Find where the given text appears and provide that cell's center as [x, y] coordinate. 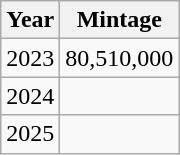
2023 [30, 58]
2025 [30, 134]
Year [30, 20]
80,510,000 [120, 58]
2024 [30, 96]
Mintage [120, 20]
